Find where the given text appears and provide that cell's center as (X, Y) coordinate. 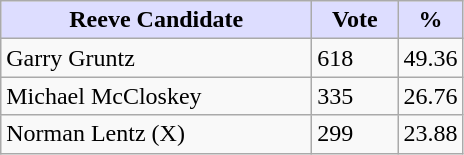
26.76 (430, 96)
Norman Lentz (X) (156, 134)
618 (355, 58)
23.88 (430, 134)
Vote (355, 20)
Reeve Candidate (156, 20)
Michael McCloskey (156, 96)
49.36 (430, 58)
% (430, 20)
Garry Gruntz (156, 58)
299 (355, 134)
335 (355, 96)
